Detect which cell encompasses the target text, then output its [X, Y] center coordinate. 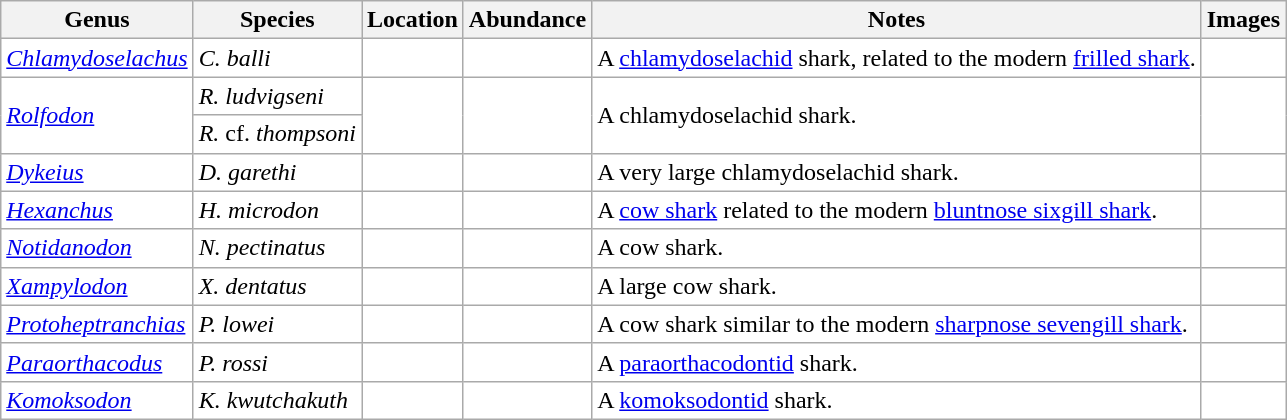
H. microdon [277, 210]
Xampylodon [97, 286]
Dykeius [97, 172]
Rolfodon [97, 115]
A chlamydoselachid shark, related to the modern frilled shark. [897, 58]
R. ludvigseni [277, 96]
Abundance [527, 20]
Notidanodon [97, 248]
Species [277, 20]
A large cow shark. [897, 286]
A cow shark similar to the modern sharpnose sevengill shark. [897, 324]
A cow shark. [897, 248]
Hexanchus [97, 210]
A cow shark related to the modern bluntnose sixgill shark. [897, 210]
C. balli [277, 58]
P. lowei [277, 324]
Notes [897, 20]
A chlamydoselachid shark. [897, 115]
P. rossi [277, 362]
Images [1243, 20]
K. kwutchakuth [277, 400]
Protoheptranchias [97, 324]
A very large chlamydoselachid shark. [897, 172]
Chlamydoselachus [97, 58]
R. cf. thompsoni [277, 134]
Paraorthacodus [97, 362]
Komoksodon [97, 400]
Genus [97, 20]
Location [413, 20]
A paraorthacodontid shark. [897, 362]
A komoksodontid shark. [897, 400]
N. pectinatus [277, 248]
X. dentatus [277, 286]
D. garethi [277, 172]
